Find where the given text appears and provide that cell's center as [X, Y] coordinate. 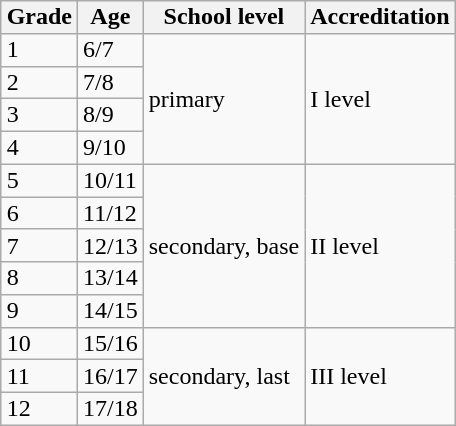
9 [39, 312]
8 [39, 278]
4 [39, 148]
Grade [39, 18]
Accreditation [380, 18]
10/11 [110, 180]
I level [380, 98]
15/16 [110, 344]
3 [39, 116]
8/9 [110, 116]
6 [39, 214]
11 [39, 376]
Age [110, 18]
School level [224, 18]
13/14 [110, 278]
12 [39, 410]
9/10 [110, 148]
1 [39, 50]
10 [39, 344]
III level [380, 376]
5 [39, 180]
6/7 [110, 50]
14/15 [110, 312]
7 [39, 246]
11/12 [110, 214]
17/18 [110, 410]
primary [224, 98]
2 [39, 82]
secondary, last [224, 376]
7/8 [110, 82]
II level [380, 246]
12/13 [110, 246]
secondary, base [224, 246]
16/17 [110, 376]
